Return the [X, Y] coordinate for the center point of the cell that contains the specified text.  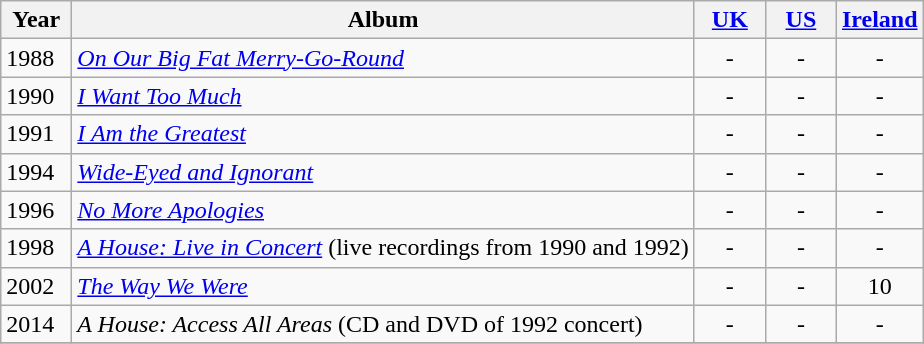
On Our Big Fat Merry-Go-Round [383, 58]
Year [36, 20]
2014 [36, 324]
1991 [36, 134]
1988 [36, 58]
1998 [36, 248]
10 [880, 286]
Album [383, 20]
UK [730, 20]
1996 [36, 210]
I Am the Greatest [383, 134]
Wide-Eyed and Ignorant [383, 172]
The Way We Were [383, 286]
A House: Access All Areas (CD and DVD of 1992 concert) [383, 324]
No More Apologies [383, 210]
I Want Too Much [383, 96]
US [800, 20]
2002 [36, 286]
A House: Live in Concert (live recordings from 1990 and 1992) [383, 248]
1994 [36, 172]
Ireland [880, 20]
1990 [36, 96]
